Scan for the cell matching the given text and deliver its (X, Y) coordinate at center. 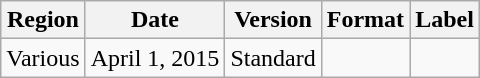
April 1, 2015 (155, 58)
Various (43, 58)
Label (445, 20)
Region (43, 20)
Standard (273, 58)
Version (273, 20)
Date (155, 20)
Format (365, 20)
